Scan for the cell matching the given text and deliver its [x, y] coordinate at center. 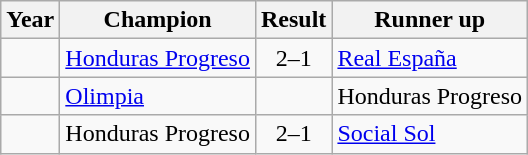
Olimpia [158, 96]
Result [293, 20]
Real España [430, 58]
Runner up [430, 20]
Social Sol [430, 134]
Year [30, 20]
Champion [158, 20]
